Pinpoint the cell where the given text exists, returning its (x, y) midpoint coordinate. 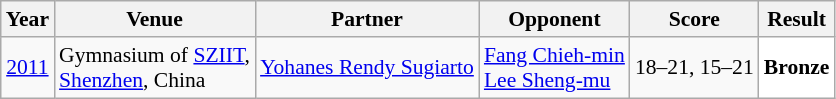
2011 (28, 68)
Bronze (797, 68)
Year (28, 19)
Result (797, 19)
Gymnasium of SZIIT,Shenzhen, China (154, 68)
Fang Chieh-min Lee Sheng-mu (554, 68)
18–21, 15–21 (694, 68)
Opponent (554, 19)
Yohanes Rendy Sugiarto (367, 68)
Partner (367, 19)
Venue (154, 19)
Score (694, 19)
